Identify which cell holds the provided text, then report its [X, Y] central coordinate. 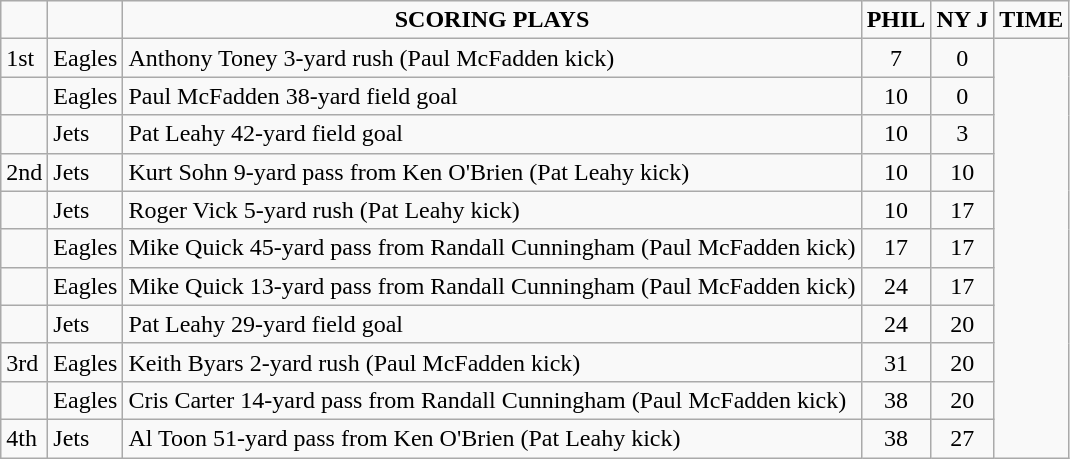
TIME [1032, 20]
31 [896, 362]
Mike Quick 13-yard pass from Randall Cunningham (Paul McFadden kick) [492, 286]
NY J [962, 20]
Al Toon 51-yard pass from Ken O'Brien (Pat Leahy kick) [492, 438]
Cris Carter 14-yard pass from Randall Cunningham (Paul McFadden kick) [492, 400]
SCORING PLAYS [492, 20]
4th [24, 438]
Paul McFadden 38-yard field goal [492, 96]
2nd [24, 172]
Mike Quick 45-yard pass from Randall Cunningham (Paul McFadden kick) [492, 248]
PHIL [896, 20]
Pat Leahy 29-yard field goal [492, 324]
3rd [24, 362]
Keith Byars 2-yard rush (Paul McFadden kick) [492, 362]
Kurt Sohn 9-yard pass from Ken O'Brien (Pat Leahy kick) [492, 172]
Pat Leahy 42-yard field goal [492, 134]
1st [24, 58]
3 [962, 134]
Anthony Toney 3-yard rush (Paul McFadden kick) [492, 58]
Roger Vick 5-yard rush (Pat Leahy kick) [492, 210]
27 [962, 438]
7 [896, 58]
